Identify which cell holds the provided text, then report its (X, Y) central coordinate. 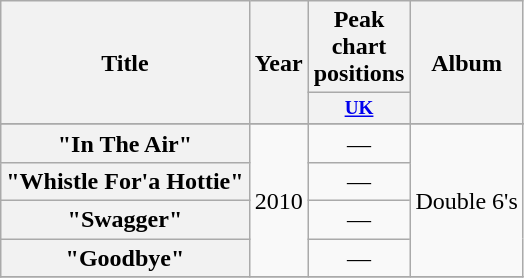
Year (278, 63)
Album (466, 63)
"Whistle For'a Hottie" (125, 182)
Double 6's (466, 200)
Title (125, 63)
"Swagger" (125, 220)
UK (359, 109)
2010 (278, 200)
"In The Air" (125, 143)
Peak chart positions (359, 47)
"Goodbye" (125, 258)
